Detect which cell encompasses the target text, then output its [X, Y] center coordinate. 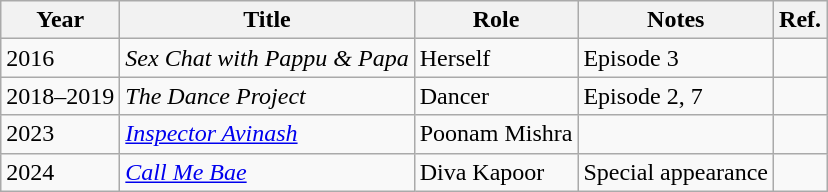
Ref. [800, 20]
Year [60, 20]
Role [496, 20]
Diva Kapoor [496, 172]
2023 [60, 134]
Notes [676, 20]
2024 [60, 172]
2018–2019 [60, 96]
Herself [496, 58]
Episode 2, 7 [676, 96]
Sex Chat with Pappu & Papa [267, 58]
Inspector Avinash [267, 134]
The Dance Project [267, 96]
Call Me Bae [267, 172]
2016 [60, 58]
Poonam Mishra [496, 134]
Dancer [496, 96]
Title [267, 20]
Special appearance [676, 172]
Episode 3 [676, 58]
